Search for the cell housing the specified text and yield its [X, Y] center coordinate. 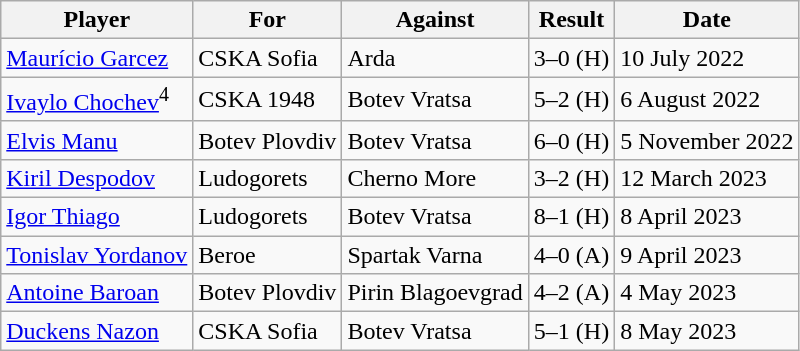
Date [707, 20]
Ivaylo Chochev4 [97, 100]
Pirin Blagoevgrad [435, 293]
9 April 2023 [707, 255]
8 May 2023 [707, 331]
Player [97, 20]
Beroe [268, 255]
8 April 2023 [707, 217]
5–2 (H) [571, 100]
For [268, 20]
Antoine Baroan [97, 293]
Maurício Garcez [97, 58]
6–0 (H) [571, 140]
Result [571, 20]
4–0 (A) [571, 255]
Elvis Manu [97, 140]
10 July 2022 [707, 58]
8–1 (H) [571, 217]
Arda [435, 58]
CSKA 1948 [268, 100]
Kiril Despodov [97, 178]
6 August 2022 [707, 100]
Igor Thiago [97, 217]
5 November 2022 [707, 140]
Spartak Varna [435, 255]
Tonislav Yordanov [97, 255]
3–2 (H) [571, 178]
Duckens Nazon [97, 331]
Against [435, 20]
5–1 (H) [571, 331]
12 March 2023 [707, 178]
3–0 (H) [571, 58]
4–2 (A) [571, 293]
4 May 2023 [707, 293]
Cherno More [435, 178]
